Provide the (x, y) coordinate of the cell's center where the given text is located.  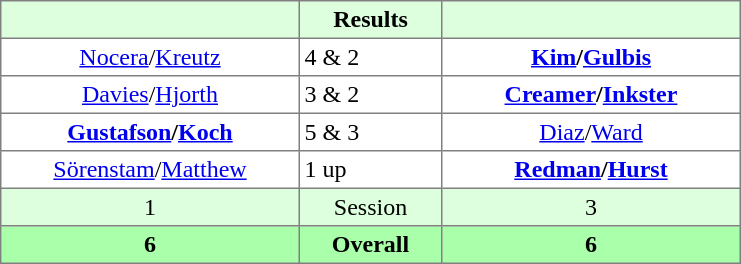
Sörenstam/Matthew (150, 170)
Session (370, 207)
Kim/Gulbis (591, 57)
1 up (370, 170)
Results (370, 20)
Creamer/Inkster (591, 95)
Davies/Hjorth (150, 95)
Nocera/Kreutz (150, 57)
1 (150, 207)
4 & 2 (370, 57)
5 & 3 (370, 132)
3 (591, 207)
Overall (370, 245)
3 & 2 (370, 95)
Redman/Hurst (591, 170)
Gustafson/Koch (150, 132)
Diaz/Ward (591, 132)
